For the text-containing cell, return its midpoint in (x, y) coordinate format. 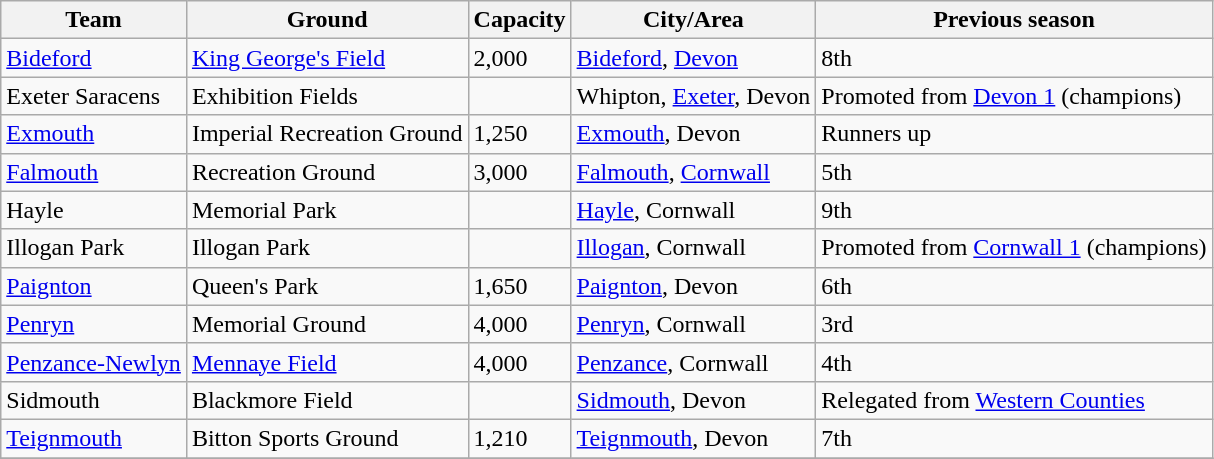
City/Area (694, 20)
2,000 (520, 58)
Teignmouth, Devon (694, 438)
Bideford, Devon (694, 58)
Runners up (1014, 134)
Sidmouth (94, 400)
1,250 (520, 134)
Falmouth (94, 172)
Queen's Park (327, 286)
Previous season (1014, 20)
Penzance, Cornwall (694, 362)
Blackmore Field (327, 400)
9th (1014, 210)
8th (1014, 58)
Exmouth (94, 134)
4th (1014, 362)
3,000 (520, 172)
Memorial Park (327, 210)
Hayle (94, 210)
Ground (327, 20)
Relegated from Western Counties (1014, 400)
Penryn (94, 324)
Memorial Ground (327, 324)
Imperial Recreation Ground (327, 134)
Penzance-Newlyn (94, 362)
7th (1014, 438)
Sidmouth, Devon (694, 400)
Capacity (520, 20)
Promoted from Cornwall 1 (champions) (1014, 248)
Paignton (94, 286)
Illogan, Cornwall (694, 248)
Bideford (94, 58)
Whipton, Exeter, Devon (694, 96)
Exhibition Fields (327, 96)
Paignton, Devon (694, 286)
Bitton Sports Ground (327, 438)
1,210 (520, 438)
Falmouth, Cornwall (694, 172)
King George's Field (327, 58)
1,650 (520, 286)
Penryn, Cornwall (694, 324)
3rd (1014, 324)
Exeter Saracens (94, 96)
Mennaye Field (327, 362)
Hayle, Cornwall (694, 210)
Teignmouth (94, 438)
6th (1014, 286)
Recreation Ground (327, 172)
Promoted from Devon 1 (champions) (1014, 96)
Team (94, 20)
Exmouth, Devon (694, 134)
5th (1014, 172)
